Provide the [x, y] coordinate of the cell's center where the given text is located.  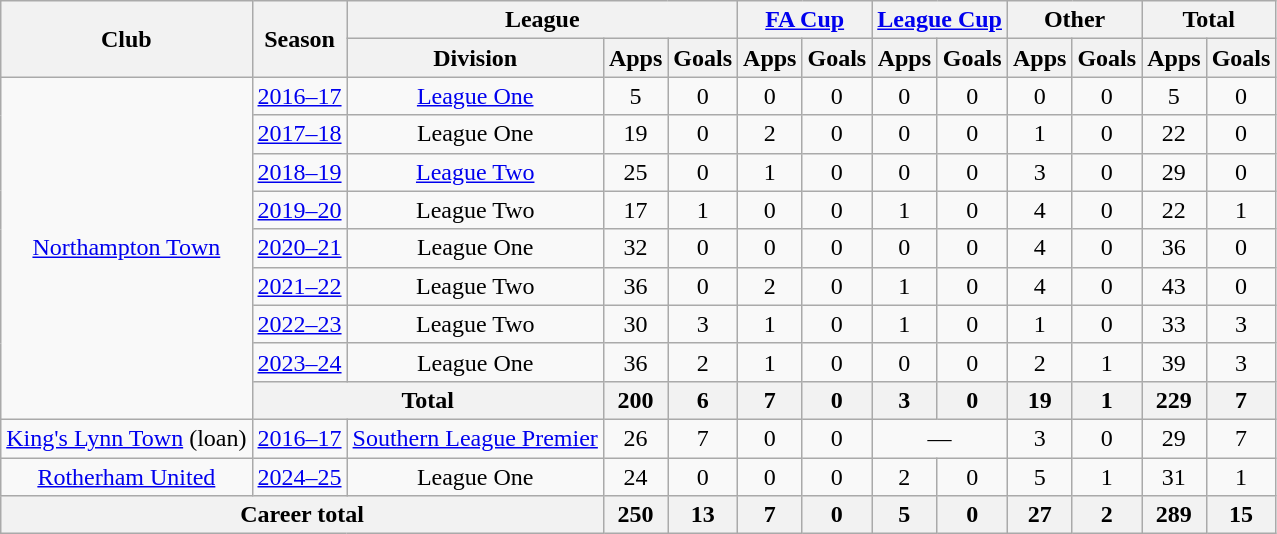
31 [1174, 477]
30 [635, 324]
2018–19 [300, 172]
League Cup [940, 20]
2017–18 [300, 134]
6 [703, 400]
Club [126, 39]
Season [300, 39]
2019–20 [300, 210]
2021–22 [300, 286]
33 [1174, 324]
250 [635, 515]
— [940, 438]
27 [1039, 515]
229 [1174, 400]
Southern League Premier [475, 438]
26 [635, 438]
43 [1174, 286]
289 [1174, 515]
King's Lynn Town (loan) [126, 438]
Northampton Town [126, 248]
Career total [302, 515]
13 [703, 515]
2022–23 [300, 324]
Other [1074, 20]
39 [1174, 362]
25 [635, 172]
32 [635, 248]
Division [475, 58]
2020–21 [300, 248]
24 [635, 477]
15 [1241, 515]
2024–25 [300, 477]
League [542, 20]
FA Cup [805, 20]
2023–24 [300, 362]
17 [635, 210]
200 [635, 400]
Rotherham United [126, 477]
